Determine the [x, y] coordinate at the center of the cell enclosing the given text.  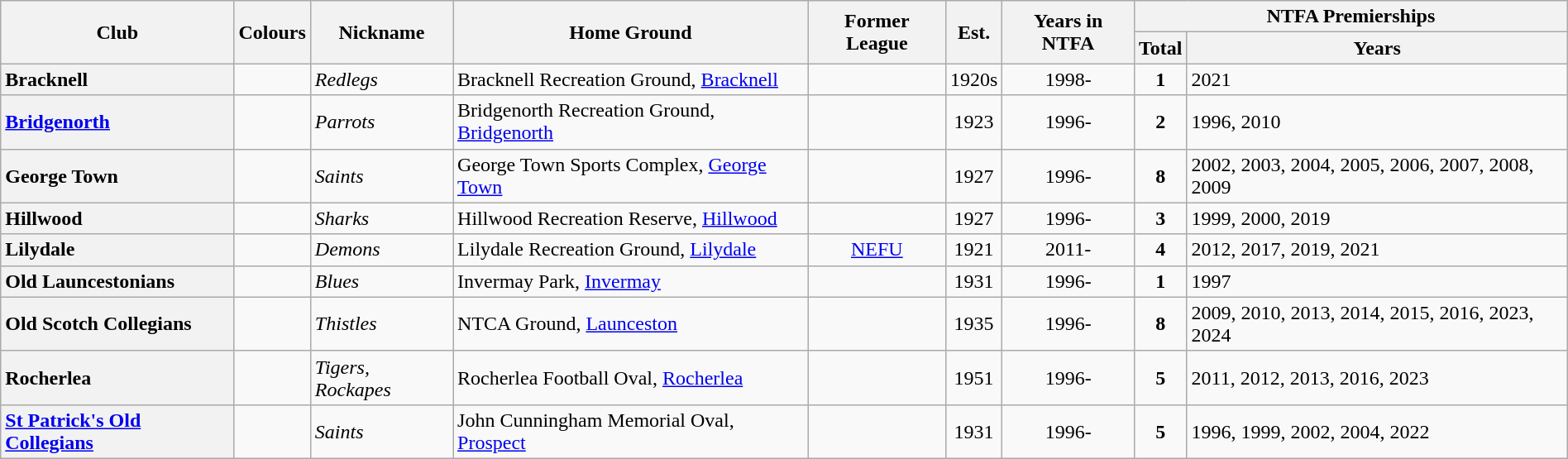
1920s [973, 79]
2021 [1377, 79]
1998- [1068, 79]
1951 [973, 377]
Bridgenorth Recreation Ground, Bridgenorth [631, 122]
George Town Sports Complex, George Town [631, 175]
Years in NTFA [1068, 32]
NTFA Premierships [1350, 17]
Nickname [381, 32]
Rocherlea Football Oval, Rocherlea [631, 377]
Bracknell [117, 79]
Home Ground [631, 32]
1996, 1999, 2002, 2004, 2022 [1377, 432]
1935 [973, 324]
Old Scotch Collegians [117, 324]
1999, 2000, 2019 [1377, 218]
4 [1160, 250]
2012, 2017, 2019, 2021 [1377, 250]
1996, 2010 [1377, 122]
Parrots [381, 122]
Old Launcestonians [117, 281]
Years [1377, 48]
1923 [973, 122]
2011, 2012, 2013, 2016, 2023 [1377, 377]
Blues [381, 281]
Invermay Park, Invermay [631, 281]
Colours [272, 32]
Club [117, 32]
Bracknell Recreation Ground, Bracknell [631, 79]
Est. [973, 32]
Former League [877, 32]
Lilydale [117, 250]
3 [1160, 218]
Hillwood Recreation Reserve, Hillwood [631, 218]
George Town [117, 175]
1997 [1377, 281]
Demons [381, 250]
Tigers, Rockapes [381, 377]
Rocherlea [117, 377]
Lilydale Recreation Ground, Lilydale [631, 250]
2 [1160, 122]
NEFU [877, 250]
2002, 2003, 2004, 2005, 2006, 2007, 2008, 2009 [1377, 175]
Total [1160, 48]
1921 [973, 250]
St Patrick's Old Collegians [117, 432]
Redlegs [381, 79]
Sharks [381, 218]
Thistles [381, 324]
2011- [1068, 250]
Bridgenorth [117, 122]
2009, 2010, 2013, 2014, 2015, 2016, 2023, 2024 [1377, 324]
NTCA Ground, Launceston [631, 324]
John Cunningham Memorial Oval, Prospect [631, 432]
Hillwood [117, 218]
